Find where the given text appears and provide that cell's center as (x, y) coordinate. 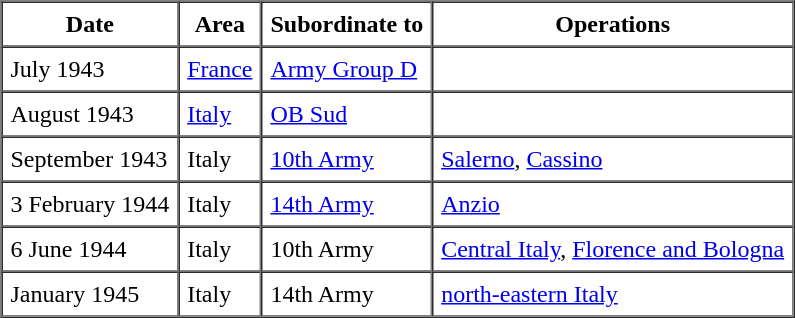
6 June 1944 (90, 248)
August 1943 (90, 114)
January 1945 (90, 294)
France (220, 68)
September 1943 (90, 158)
Operations (612, 24)
Salerno, Cassino (612, 158)
Army Group D (346, 68)
Central Italy, Florence and Bologna (612, 248)
July 1943 (90, 68)
Area (220, 24)
Date (90, 24)
OB Sud (346, 114)
Anzio (612, 204)
3 February 1944 (90, 204)
north-eastern Italy (612, 294)
Subordinate to (346, 24)
